Pinpoint the cell where the given text exists, returning its (x, y) midpoint coordinate. 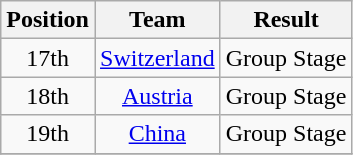
China (157, 134)
17th (48, 58)
Switzerland (157, 58)
18th (48, 96)
Team (157, 20)
Position (48, 20)
Result (286, 20)
19th (48, 134)
Austria (157, 96)
